Find where the given text appears and provide that cell's center as (X, Y) coordinate. 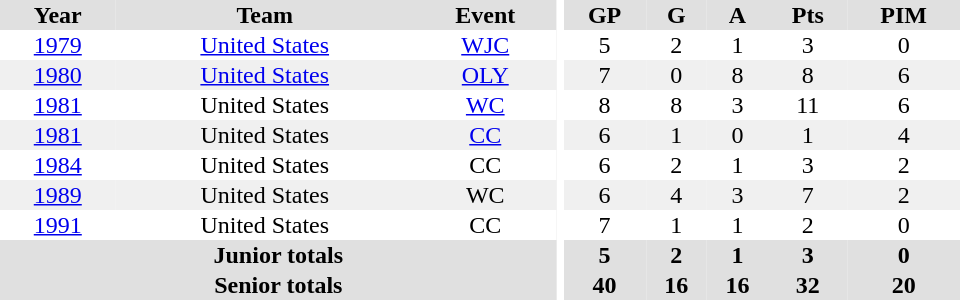
Pts (808, 15)
32 (808, 285)
OLY (486, 75)
PIM (904, 15)
1991 (58, 225)
Team (265, 15)
WJC (486, 45)
Year (58, 15)
20 (904, 285)
11 (808, 105)
1984 (58, 165)
Senior totals (278, 285)
1989 (58, 195)
G (676, 15)
A (738, 15)
Junior totals (278, 255)
1980 (58, 75)
40 (604, 285)
GP (604, 15)
1979 (58, 45)
Event (486, 15)
